Output the (X, Y) coordinate of the center of the cell containing the given text.  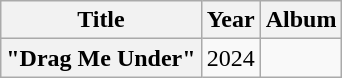
Year (230, 20)
Title (101, 20)
"Drag Me Under" (101, 58)
Album (301, 20)
2024 (230, 58)
